From the cell containing the given text, extract its center point as [X, Y] coordinate. 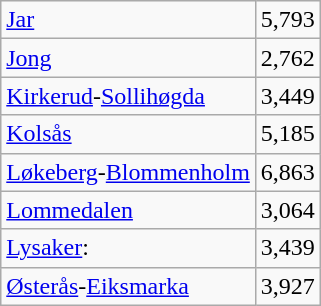
Løkeberg-Blommenholm [128, 172]
6,863 [288, 172]
Lysaker: [128, 248]
5,793 [288, 20]
5,185 [288, 134]
3,927 [288, 286]
3,439 [288, 248]
Kolsås [128, 134]
Jar [128, 20]
3,064 [288, 210]
Jong [128, 58]
Kirkerud-Sollihøgda [128, 96]
2,762 [288, 58]
Østerås-Eiksmarka [128, 286]
Lommedalen [128, 210]
3,449 [288, 96]
